Capture the cell that displays the provided text and extract its (X, Y) central coordinate. 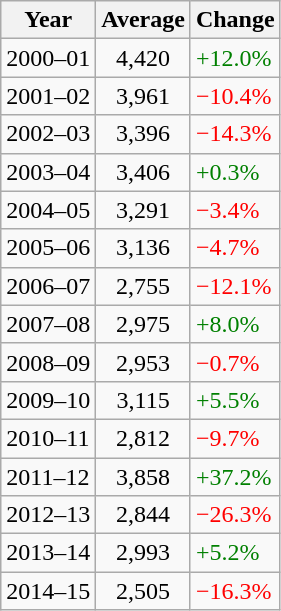
2009–10 (48, 400)
2,953 (144, 362)
2006–07 (48, 286)
3,291 (144, 210)
2003–04 (48, 172)
Change (235, 20)
2001–02 (48, 96)
2010–11 (48, 438)
−9.7% (235, 438)
2013–14 (48, 553)
2,975 (144, 324)
3,406 (144, 172)
2,993 (144, 553)
−14.3% (235, 134)
2014–15 (48, 591)
−0.7% (235, 362)
+12.0% (235, 58)
2012–13 (48, 515)
+37.2% (235, 477)
3,961 (144, 96)
2,812 (144, 438)
−3.4% (235, 210)
−26.3% (235, 515)
2007–08 (48, 324)
3,115 (144, 400)
2011–12 (48, 477)
2005–06 (48, 248)
3,858 (144, 477)
3,396 (144, 134)
2,844 (144, 515)
Year (48, 20)
−4.7% (235, 248)
2,505 (144, 591)
−16.3% (235, 591)
2008–09 (48, 362)
3,136 (144, 248)
2002–03 (48, 134)
−10.4% (235, 96)
+8.0% (235, 324)
2004–05 (48, 210)
+5.2% (235, 553)
2,755 (144, 286)
+0.3% (235, 172)
−12.1% (235, 286)
Average (144, 20)
+5.5% (235, 400)
2000–01 (48, 58)
4,420 (144, 58)
